From the cell containing the given text, extract its center point as (x, y) coordinate. 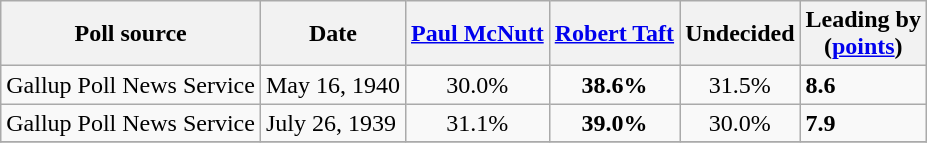
31.1% (477, 123)
7.9 (863, 123)
38.6% (614, 85)
July 26, 1939 (332, 123)
Leading by(points) (863, 34)
Date (332, 34)
May 16, 1940 (332, 85)
Poll source (131, 34)
39.0% (614, 123)
Robert Taft (614, 34)
8.6 (863, 85)
Paul McNutt (477, 34)
Undecided (740, 34)
31.5% (740, 85)
